Capture the cell that displays the provided text and extract its (X, Y) central coordinate. 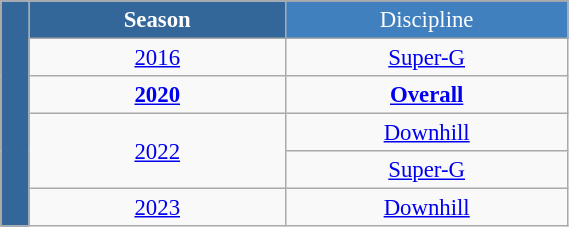
Season (157, 20)
2020 (157, 95)
2023 (157, 208)
2016 (157, 58)
2022 (157, 152)
Discipline (426, 20)
Overall (426, 95)
